Identify which cell holds the provided text, then report its [x, y] central coordinate. 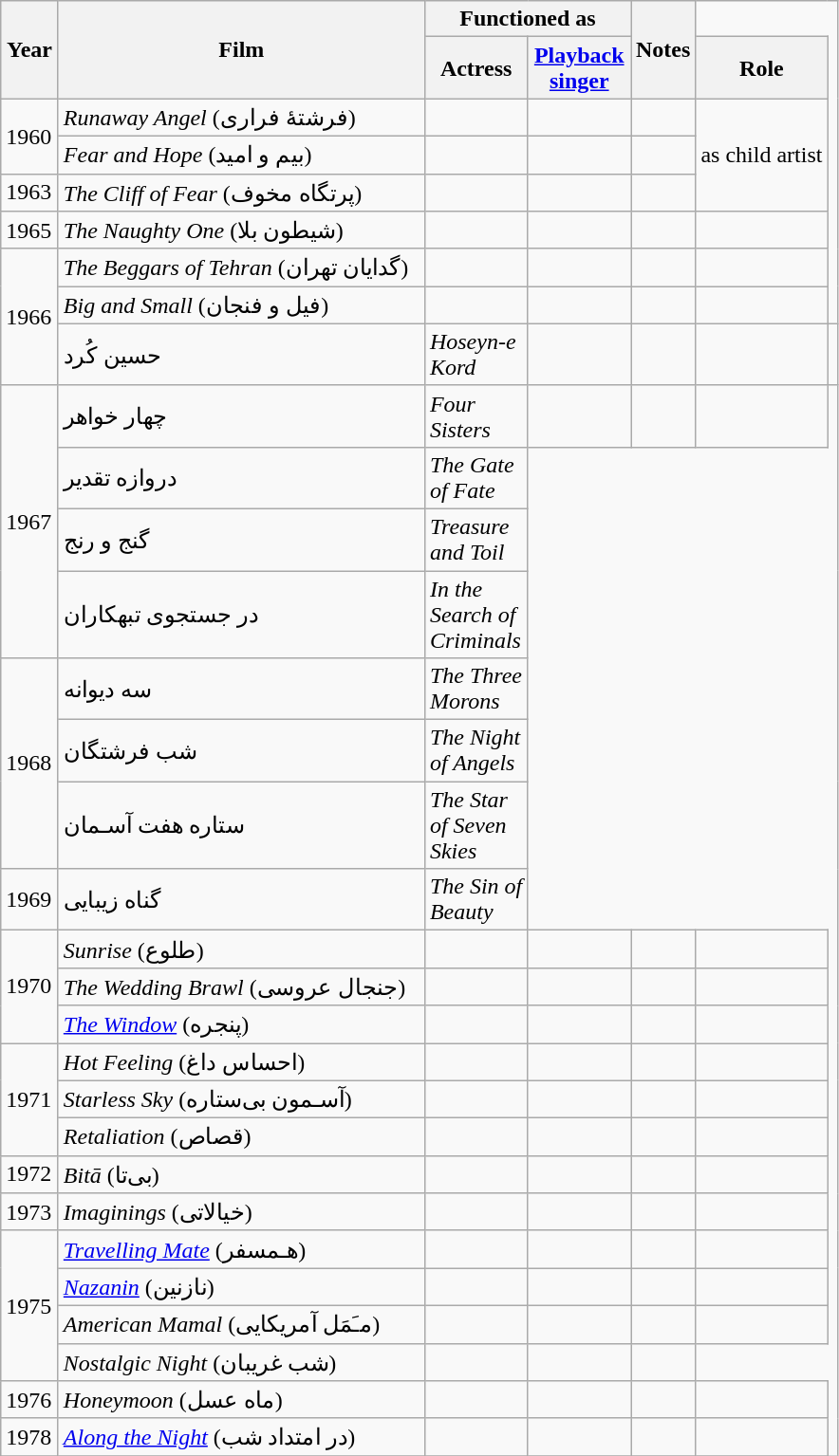
Playback singer [579, 68]
Film [241, 49]
Travelling Mate (هـمسفر) [241, 1249]
The Sin of Beauty [476, 899]
The Night of Angels [476, 751]
as child artist [761, 156]
1973 [30, 1212]
1978 [30, 1437]
Sunrise (طلوع) [241, 949]
گنج و رنج [241, 539]
Hoseyn-e Kord [476, 355]
دروازه تقدیر [241, 478]
Retaliation (قصاص) [241, 1137]
Nazanin (نازنین) [241, 1287]
1968 [30, 764]
The Wedding Brawl (جنجال عروسی) [241, 986]
Bitā (بی‌تا) [241, 1174]
1975 [30, 1305]
Starless Sky (آسـمون بی‌ستاره) [241, 1099]
1967 [30, 522]
Big and Small (فیل و فنجان) [241, 305]
Role [761, 68]
Imaginings (خیالاتی) [241, 1212]
1960 [30, 137]
شب فرشتگان [241, 751]
Along the Night (در امتداد شب) [241, 1437]
ستاره هفت آسـمان [241, 825]
The Three Morons [476, 689]
Runaway Angel (فرشتۀ فراری) [241, 118]
The Window (پنجره) [241, 1024]
Four Sisters [476, 415]
Honeymoon (ماه عسل) [241, 1400]
The Cliff of Fear (پرتگاه مخوف) [241, 193]
گناه زیبایی [241, 899]
The Gate of Fate [476, 478]
Hot Feeling (احساس داغ) [241, 1062]
Functioned as [528, 19]
1970 [30, 986]
In the Search of Criminals [476, 615]
Fear and Hope (بیم و امید) [241, 155]
Nostalgic Night (شب غریبان) [241, 1362]
سه ‌دیوانه [241, 689]
1963 [30, 193]
در جستجوی تبهکاران [241, 615]
1969 [30, 899]
1976 [30, 1400]
Treasure and Toil [476, 539]
1972 [30, 1174]
The Beggars of Tehran (گدایان تهران) [241, 267]
Actress [476, 68]
حسین کُرد [241, 355]
The Star of Seven Skies [476, 825]
Notes [662, 49]
Year [30, 49]
1971 [30, 1100]
The Naughty One (شیطون بلا) [241, 230]
American Mamal (مـَمَل آمریکایی) [241, 1324]
چهار خواهر [241, 415]
1966 [30, 317]
1965 [30, 230]
